Determine the (X, Y) coordinate at the center of the cell enclosing the given text.  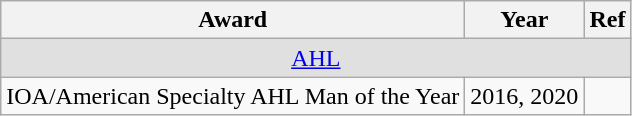
Ref (608, 20)
AHL (316, 58)
IOA/American Specialty AHL Man of the Year (233, 96)
Award (233, 20)
Year (524, 20)
2016, 2020 (524, 96)
